Pinpoint the cell where the given text exists, returning its [X, Y] midpoint coordinate. 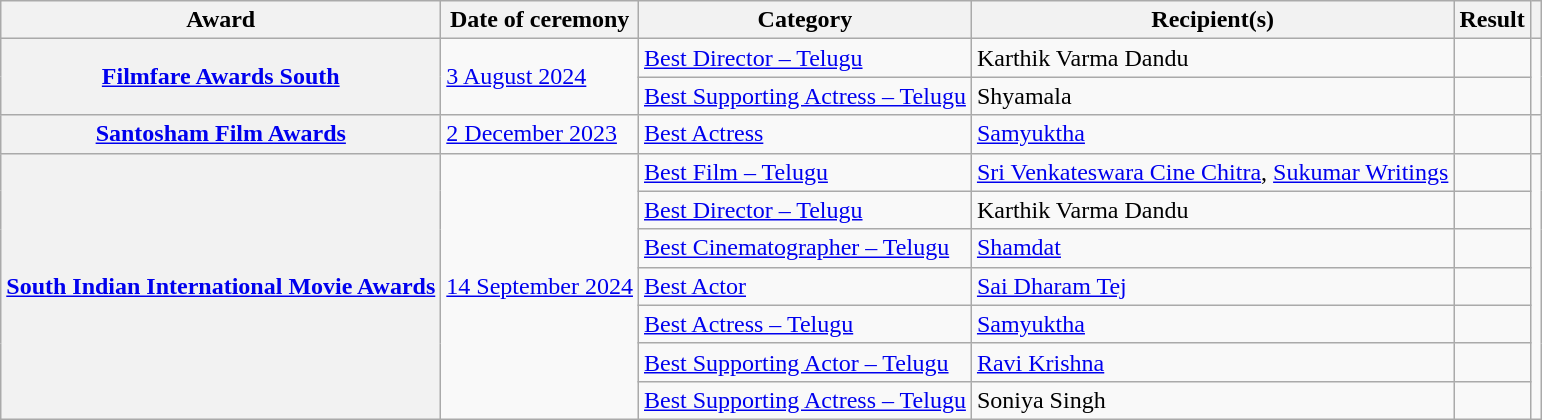
2 December 2023 [540, 134]
Soniya Singh [1212, 400]
Ravi Krishna [1212, 362]
Santosham Film Awards [221, 134]
Sri Venkateswara Cine Chitra, Sukumar Writings [1212, 172]
Award [221, 20]
Best Cinematographer – Telugu [804, 248]
Shamdat [1212, 248]
Best Film – Telugu [804, 172]
Category [804, 20]
Shyamala [1212, 96]
Date of ceremony [540, 20]
14 September 2024 [540, 286]
Best Supporting Actor – Telugu [804, 362]
Best Actor [804, 286]
Sai Dharam Tej [1212, 286]
South Indian International Movie Awards [221, 286]
Best Actress – Telugu [804, 324]
Best Actress [804, 134]
3 August 2024 [540, 77]
Recipient(s) [1212, 20]
Filmfare Awards South [221, 77]
Result [1492, 20]
